Extract the [X, Y] coordinate from the center of the cell holding the provided text.  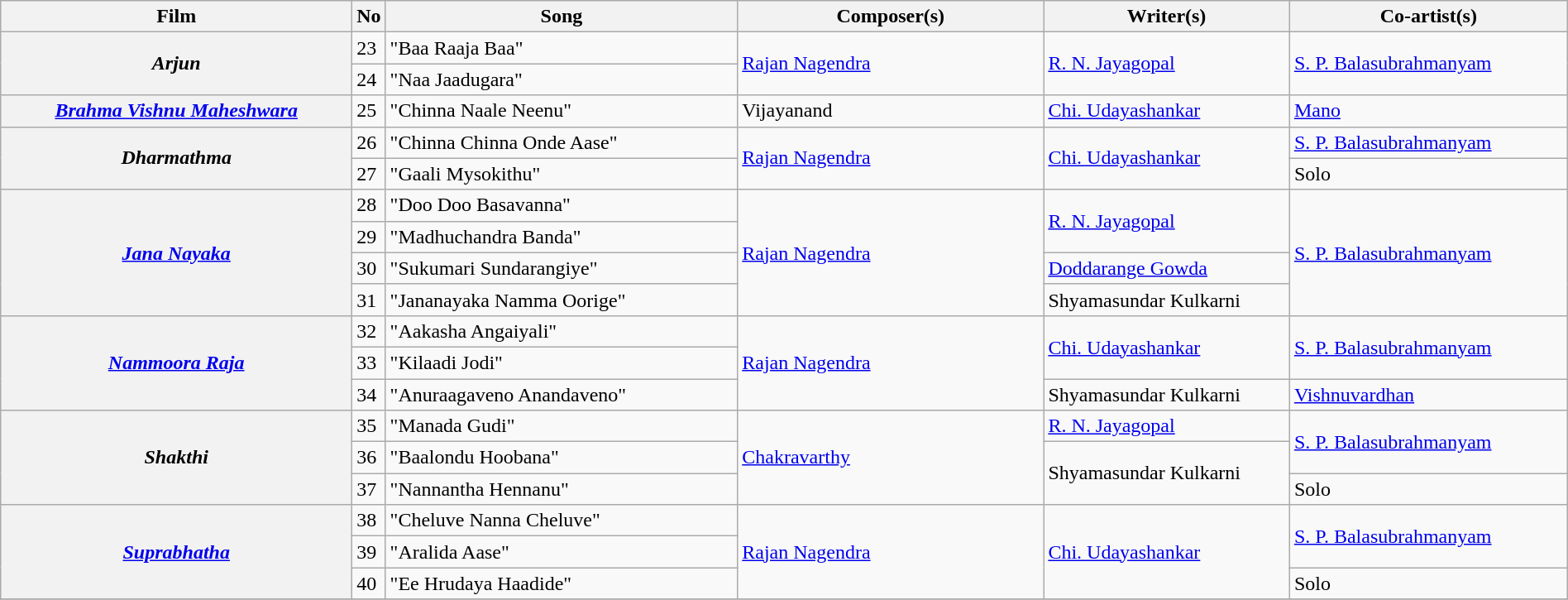
Chakravarthy [891, 458]
"Aakasha Angaiyali" [562, 331]
"Doo Doo Basavanna" [562, 205]
"Naa Jaadugara" [562, 79]
Vijayanand [891, 111]
30 [369, 268]
Jana Nayaka [177, 252]
"Jananayaka Namma Oorige" [562, 300]
37 [369, 489]
"Ee Hrudaya Haadide" [562, 583]
"Manada Gudi" [562, 426]
"Sukumari Sundarangiye" [562, 268]
No [369, 17]
34 [369, 395]
23 [369, 48]
Co-artist(s) [1428, 17]
Vishnuvardhan [1428, 395]
"Nannantha Hennanu" [562, 489]
"Baa Raaja Baa" [562, 48]
"Anuraagaveno Anandaveno" [562, 395]
Brahma Vishnu Maheshwara [177, 111]
36 [369, 458]
Suprabhatha [177, 552]
32 [369, 331]
"Madhuchandra Banda" [562, 237]
26 [369, 142]
31 [369, 300]
Mano [1428, 111]
Writer(s) [1167, 17]
Dharmathma [177, 158]
"Chinna Chinna Onde Aase" [562, 142]
40 [369, 583]
"Baalondu Hoobana" [562, 458]
Film [177, 17]
38 [369, 521]
Song [562, 17]
"Aralida Aase" [562, 552]
39 [369, 552]
29 [369, 237]
"Cheluve Nanna Cheluve" [562, 521]
Shakthi [177, 458]
25 [369, 111]
27 [369, 174]
24 [369, 79]
Arjun [177, 64]
Nammoora Raja [177, 362]
Doddarange Gowda [1167, 268]
33 [369, 362]
Composer(s) [891, 17]
"Kilaadi Jodi" [562, 362]
35 [369, 426]
"Chinna Naale Neenu" [562, 111]
"Gaali Mysokithu" [562, 174]
28 [369, 205]
